Scan for the cell matching the given text and deliver its [X, Y] coordinate at center. 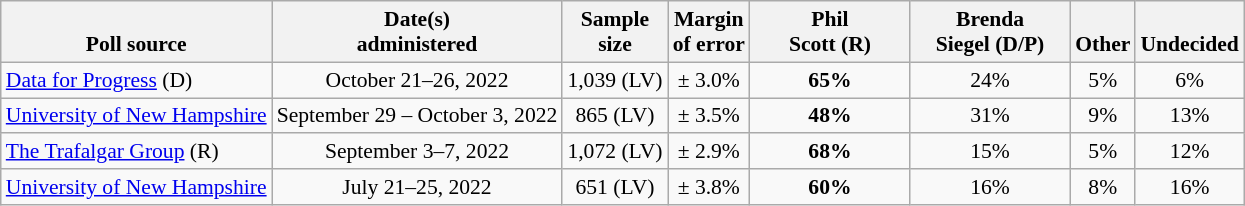
Samplesize [614, 32]
September 29 – October 3, 2022 [418, 116]
The Trafalgar Group (R) [136, 152]
Other [1102, 32]
651 (LV) [614, 187]
6% [1189, 80]
Undecided [1189, 32]
± 2.9% [709, 152]
15% [990, 152]
September 3–7, 2022 [418, 152]
Date(s)administered [418, 32]
12% [1189, 152]
PhilScott (R) [830, 32]
60% [830, 187]
± 3.8% [709, 187]
65% [830, 80]
24% [990, 80]
8% [1102, 187]
Marginof error [709, 32]
1,072 (LV) [614, 152]
68% [830, 152]
13% [1189, 116]
31% [990, 116]
± 3.0% [709, 80]
9% [1102, 116]
1,039 (LV) [614, 80]
865 (LV) [614, 116]
Data for Progress (D) [136, 80]
48% [830, 116]
October 21–26, 2022 [418, 80]
BrendaSiegel (D/P) [990, 32]
Poll source [136, 32]
± 3.5% [709, 116]
July 21–25, 2022 [418, 187]
